Identify which cell holds the provided text, then report its (x, y) central coordinate. 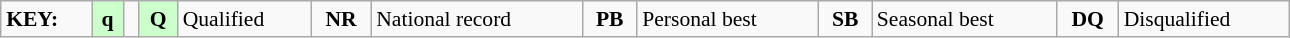
Seasonal best (964, 19)
SB (846, 19)
DQ (1088, 19)
Disqualified (1204, 19)
Qualified (244, 19)
National record (476, 19)
q (108, 19)
PB (610, 19)
KEY: (46, 19)
NR (341, 19)
Personal best (728, 19)
Q (158, 19)
